Scan for the cell matching the given text and deliver its (x, y) coordinate at center. 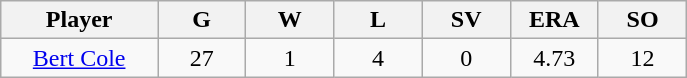
0 (466, 58)
27 (202, 58)
L (378, 20)
SV (466, 20)
ERA (554, 20)
Bert Cole (80, 58)
Player (80, 20)
4.73 (554, 58)
SO (642, 20)
G (202, 20)
12 (642, 58)
4 (378, 58)
W (290, 20)
1 (290, 58)
